Pinpoint the cell where the given text exists, returning its [x, y] midpoint coordinate. 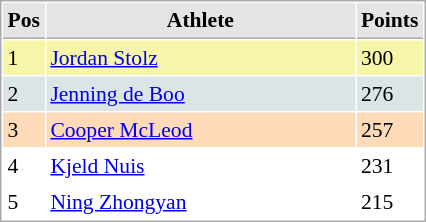
1 [24, 57]
Cooper McLeod [200, 129]
215 [390, 201]
Ning Zhongyan [200, 201]
3 [24, 129]
231 [390, 165]
4 [24, 165]
Pos [24, 21]
2 [24, 93]
257 [390, 129]
300 [390, 57]
Athlete [200, 21]
Jordan Stolz [200, 57]
Kjeld Nuis [200, 165]
276 [390, 93]
Jenning de Boo [200, 93]
5 [24, 201]
Points [390, 21]
